Detect which cell encompasses the target text, then output its [x, y] center coordinate. 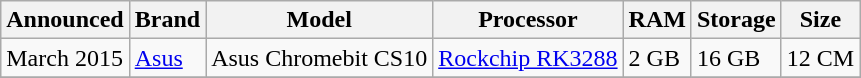
Announced [65, 20]
Asus Chromebit CS10 [320, 58]
Storage [736, 20]
Asus [167, 58]
Size [820, 20]
Model [320, 20]
RAM [657, 20]
Brand [167, 20]
Processor [528, 20]
16 GB [736, 58]
March 2015 [65, 58]
2 GB [657, 58]
12 CM [820, 58]
Rockchip RK3288 [528, 58]
